Identify which cell holds the provided text, then report its (x, y) central coordinate. 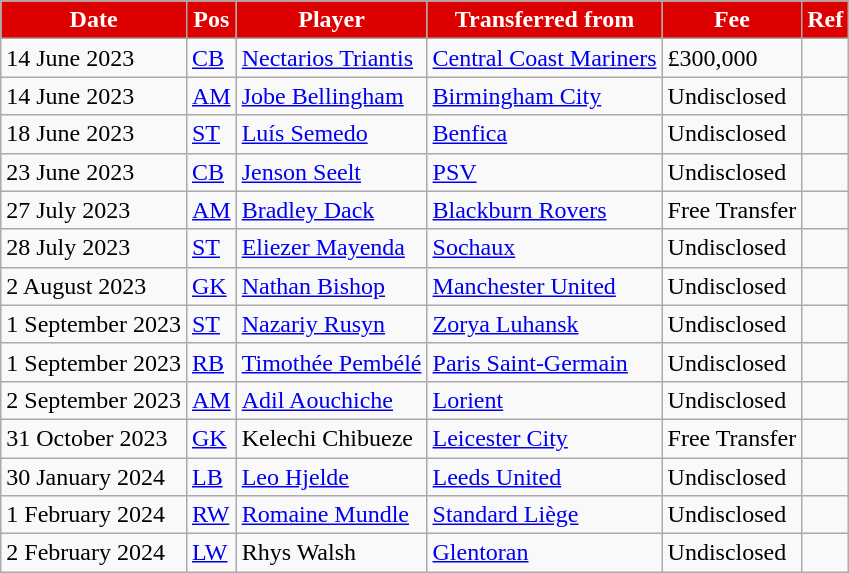
Nathan Bishop (332, 286)
Kelechi Chibueze (332, 438)
Leicester City (544, 438)
Jenson Seelt (332, 172)
Adil Aouchiche (332, 400)
Glentoran (544, 553)
£300,000 (732, 58)
Leo Hjelde (332, 477)
Fee (732, 20)
Standard Liège (544, 515)
LW (211, 553)
Pos (211, 20)
27 July 2023 (94, 210)
Luís Semedo (332, 134)
PSV (544, 172)
2 August 2023 (94, 286)
18 June 2023 (94, 134)
23 June 2023 (94, 172)
1 February 2024 (94, 515)
Blackburn Rovers (544, 210)
Leeds United (544, 477)
Birmingham City (544, 96)
Timothée Pembélé (332, 362)
Nectarios Triantis (332, 58)
Lorient (544, 400)
Sochaux (544, 248)
Romaine Mundle (332, 515)
Bradley Dack (332, 210)
28 July 2023 (94, 248)
Eliezer Mayenda (332, 248)
Rhys Walsh (332, 553)
Paris Saint-Germain (544, 362)
Ref (826, 20)
LB (211, 477)
Zorya Luhansk (544, 324)
RW (211, 515)
2 September 2023 (94, 400)
Jobe Bellingham (332, 96)
Manchester United (544, 286)
Benfica (544, 134)
30 January 2024 (94, 477)
Nazariy Rusyn (332, 324)
Central Coast Mariners (544, 58)
Transferred from (544, 20)
Player (332, 20)
31 October 2023 (94, 438)
RB (211, 362)
2 February 2024 (94, 553)
Date (94, 20)
